Detect which cell encompasses the target text, then output its [x, y] center coordinate. 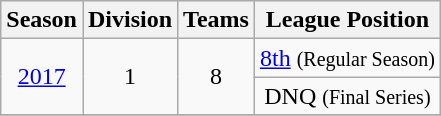
Teams [216, 20]
DNQ (Final Series) [347, 96]
Season [42, 20]
2017 [42, 77]
8th (Regular Season) [347, 58]
League Position [347, 20]
8 [216, 77]
1 [130, 77]
Division [130, 20]
